Extract the [x, y] coordinate from the center of the cell holding the provided text.  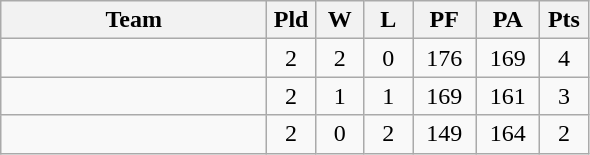
3 [564, 96]
164 [508, 134]
161 [508, 96]
Team [134, 20]
PA [508, 20]
176 [444, 58]
L [388, 20]
PF [444, 20]
Pld [292, 20]
Pts [564, 20]
4 [564, 58]
149 [444, 134]
W [340, 20]
